Extract the [x, y] coordinate from the center of the cell holding the provided text.  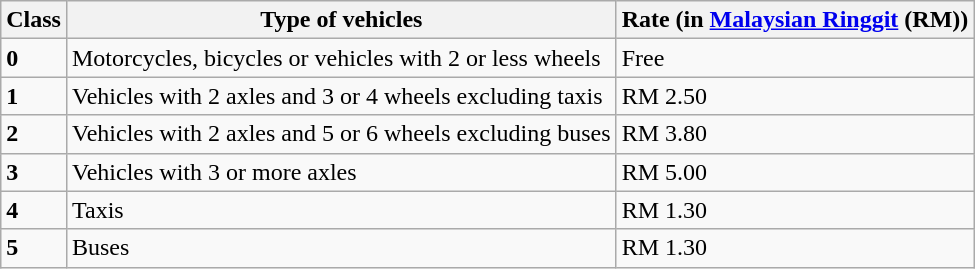
Rate (in Malaysian Ringgit (RM)) [795, 20]
Vehicles with 2 axles and 5 or 6 wheels excluding buses [341, 134]
Vehicles with 3 or more axles [341, 172]
RM 3.80 [795, 134]
RM 2.50 [795, 96]
1 [34, 96]
0 [34, 58]
Buses [341, 248]
4 [34, 210]
5 [34, 248]
Free [795, 58]
Motorcycles, bicycles or vehicles with 2 or less wheels [341, 58]
Class [34, 20]
2 [34, 134]
3 [34, 172]
Taxis [341, 210]
Vehicles with 2 axles and 3 or 4 wheels excluding taxis [341, 96]
RM 5.00 [795, 172]
Type of vehicles [341, 20]
